Search for the cell housing the specified text and yield its (X, Y) center coordinate. 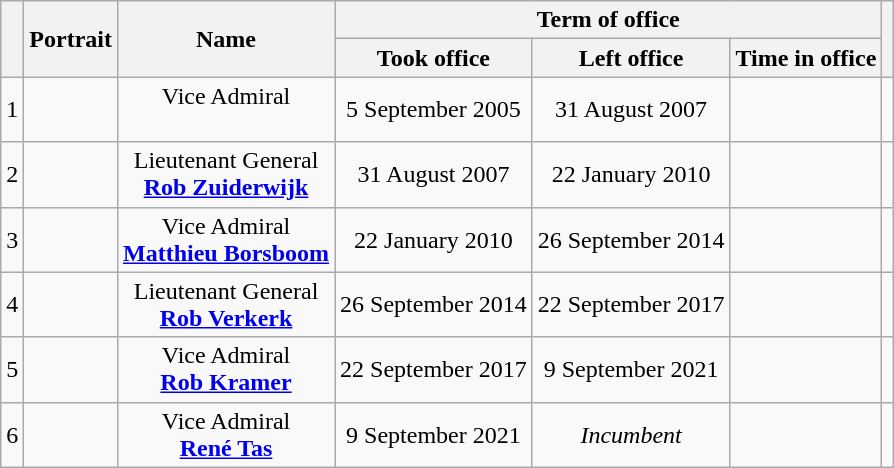
Lieutenant GeneralRob Zuiderwijk (226, 174)
Term of office (608, 20)
5 (12, 370)
6 (12, 434)
Took office (434, 58)
2 (12, 174)
Lieutenant GeneralRob Verkerk (226, 304)
Vice AdmiralRené Tas (226, 434)
Vice AdmiralMatthieu Borsboom (226, 240)
Vice Admiral (226, 110)
3 (12, 240)
Name (226, 39)
Time in office (806, 58)
4 (12, 304)
Vice AdmiralRob Kramer (226, 370)
5 September 2005 (434, 110)
Incumbent (631, 434)
Portrait (71, 39)
Left office (631, 58)
1 (12, 110)
